Scan for the cell matching the given text and deliver its (x, y) coordinate at center. 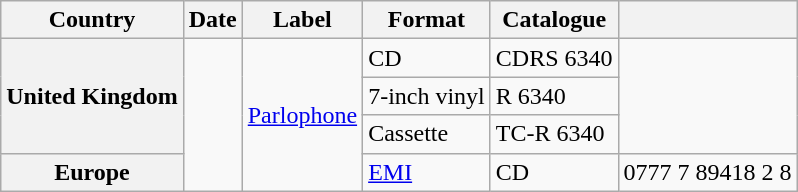
TC-R 6340 (554, 134)
Label (302, 20)
CDRS 6340 (554, 58)
Date (212, 20)
Cassette (427, 134)
United Kingdom (92, 96)
Europe (92, 172)
0777 7 89418 2 8 (708, 172)
Parlophone (302, 115)
Country (92, 20)
Format (427, 20)
Catalogue (554, 20)
EMI (427, 172)
R 6340 (554, 96)
7-inch vinyl (427, 96)
